Identify which cell holds the provided text, then report its (x, y) central coordinate. 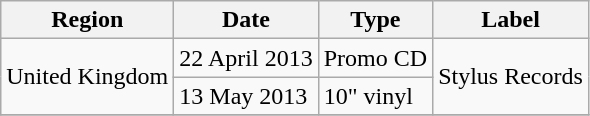
Type (375, 20)
Stylus Records (511, 77)
10" vinyl (375, 96)
United Kingdom (88, 77)
Label (511, 20)
22 April 2013 (246, 58)
13 May 2013 (246, 96)
Date (246, 20)
Region (88, 20)
Promo CD (375, 58)
